From the cell containing the given text, extract its center point as [X, Y] coordinate. 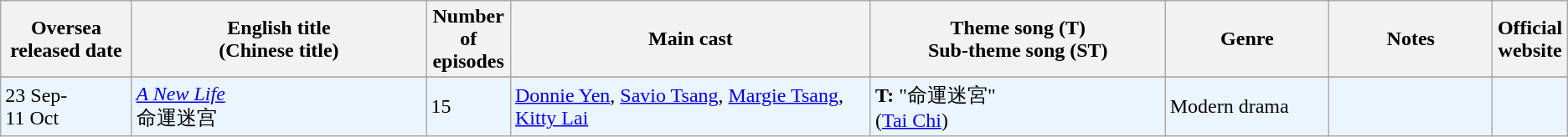
Theme song (T) Sub-theme song (ST) [1018, 39]
A New Life 命運迷宫 [279, 107]
Oversea released date [66, 39]
Main cast [690, 39]
Donnie Yen, Savio Tsang, Margie Tsang, Kitty Lai [690, 107]
Modern drama [1246, 107]
T: "命運迷宮" (Tai Chi) [1018, 107]
Official website [1529, 39]
English title (Chinese title) [279, 39]
Notes [1411, 39]
23 Sep- 11 Oct [66, 107]
Genre [1246, 39]
Number of episodes [469, 39]
15 [469, 107]
